Return [x, y] of the center of cell containing provided text 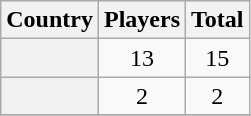
Country [50, 20]
Total [218, 20]
13 [142, 58]
Players [142, 20]
15 [218, 58]
